Detect which cell encompasses the target text, then output its [X, Y] center coordinate. 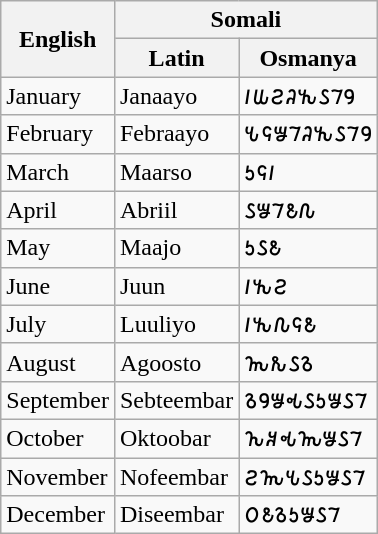
Janaayo [176, 96]
April [58, 210]
𐒃𐒓𐒐𐒛𐒕 [308, 324]
June [58, 286]
Abriil [176, 210]
Latin [176, 58]
May [58, 248]
𐒑𐒖𐒕 [308, 248]
January [58, 96]
𐒈𐒘𐒁𐒂𐒖𐒑𐒁𐒖𐒇 [308, 400]
August [58, 362]
Febraayo [176, 134]
𐒖𐒁𐒇𐒕𐒐 [308, 210]
December [58, 515]
Agoosto [176, 362]
Luuliyo [176, 324]
𐒃𐒜𐒒𐒚𐒓𐒖𐒇𐒘 [308, 96]
Maarso [176, 172]
November [58, 477]
𐒆𐒕𐒈𐒑𐒁𐒖𐒇 [308, 515]
Somali [246, 20]
𐒙𐒏𐒂𐒝𐒁𐒖𐒇 [308, 438]
Nofeembar [176, 477]
𐒃𐒓𐒒 [308, 286]
Maajo [176, 248]
𐒍𐒛𐒁𐒇𐒚𐒓𐒖𐒇𐒘 [308, 134]
October [58, 438]
𐒝𐒌𐒖𐒈 [308, 362]
March [58, 172]
Oktoobar [176, 438]
July [58, 324]
February [58, 134]
𐒒𐒝𐒍𐒖𐒑𐒁𐒖𐒇 [308, 477]
Sebteembar [176, 400]
Osmanya [308, 58]
Juun [176, 286]
September [58, 400]
𐒑𐒛𐒃 [308, 172]
Diseembar [176, 515]
English [58, 39]
